Output the (x, y) coordinate of the center of the cell containing the given text.  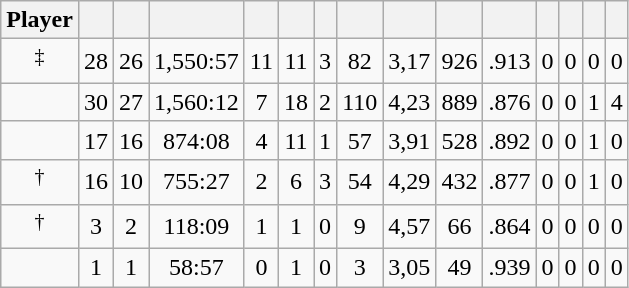
26 (132, 62)
1,560:12 (197, 102)
.864 (510, 226)
4,57 (410, 226)
‡ (40, 62)
4,23 (410, 102)
528 (460, 140)
889 (460, 102)
4,29 (410, 182)
3,91 (410, 140)
110 (360, 102)
82 (360, 62)
66 (460, 226)
.876 (510, 102)
.913 (510, 62)
49 (460, 268)
3,05 (410, 268)
926 (460, 62)
30 (96, 102)
27 (132, 102)
7 (261, 102)
58:57 (197, 268)
.939 (510, 268)
6 (296, 182)
118:09 (197, 226)
.877 (510, 182)
10 (132, 182)
17 (96, 140)
755:27 (197, 182)
54 (360, 182)
.892 (510, 140)
1,550:57 (197, 62)
18 (296, 102)
874:08 (197, 140)
9 (360, 226)
28 (96, 62)
Player (40, 20)
3,17 (410, 62)
432 (460, 182)
57 (360, 140)
